Return [x, y] of the center of cell containing provided text 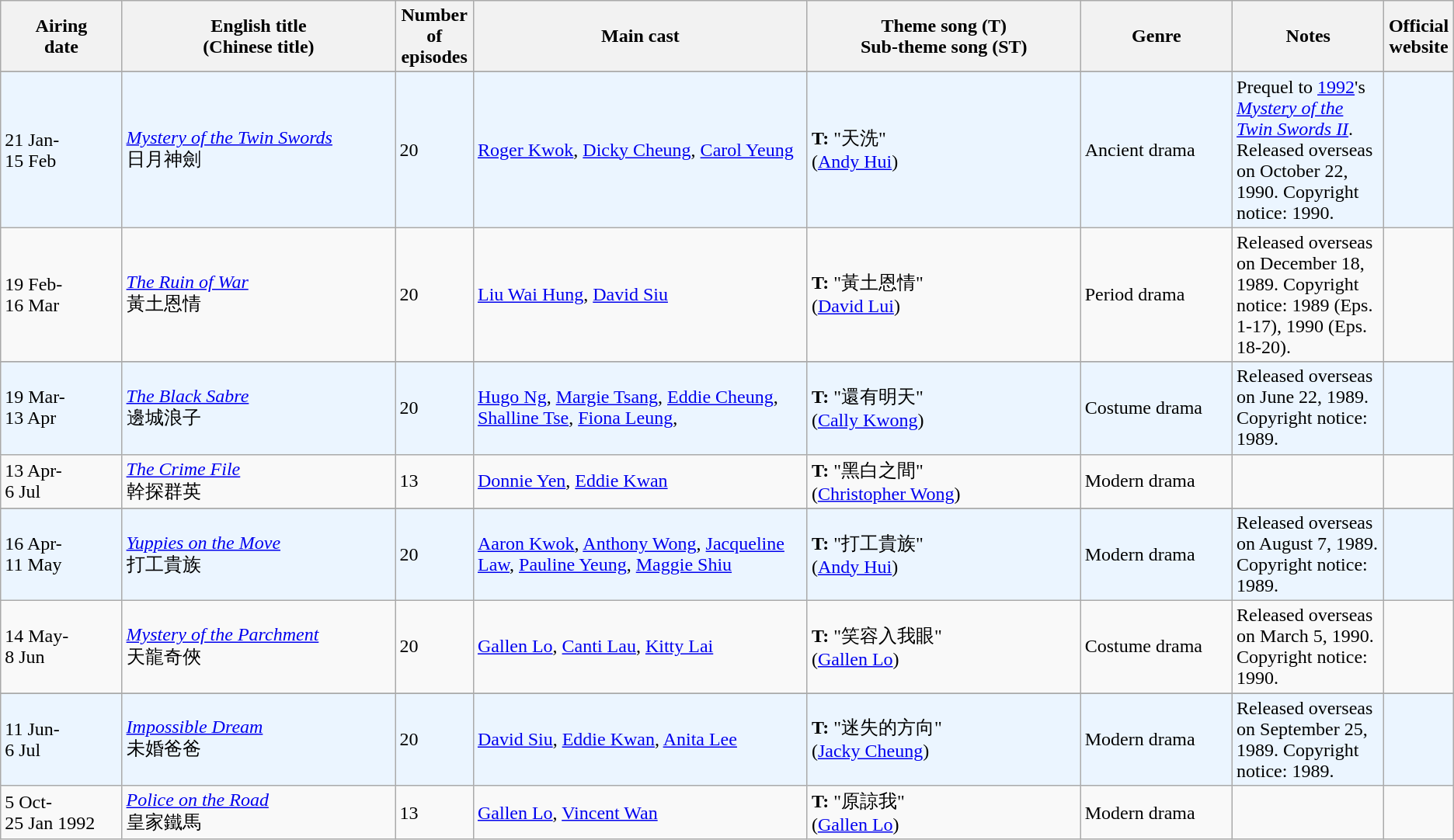
5 Oct- 25 Jan 1992 [61, 813]
Released overseas on September 25, 1989. Copyright notice: 1989. [1308, 739]
Released overseas on March 5, 1990. Copyright notice: 1990. [1308, 647]
19 Feb- 16 Mar [61, 295]
Ancient drama [1156, 150]
Released overseas on June 22, 1989. Copyright notice: 1989. [1308, 408]
T: "黃土恩情" (David Lui) [944, 295]
Liu Wai Hung, David Siu [640, 295]
11 Jun- 6 Jul [61, 739]
Police on the Road 皇家鐵馬 [259, 813]
The Crime File 幹探群英 [259, 481]
14 May- 8 Jun [61, 647]
13 Apr- 6 Jul [61, 481]
T: "打工貴族" (Andy Hui) [944, 554]
Gallen Lo, Canti Lau, Kitty Lai [640, 647]
Yuppies on the Move 打工貴族 [259, 554]
Theme song (T) Sub-theme song (ST) [944, 36]
T: "迷失的方向" (Jacky Cheung) [944, 739]
T: "笑容入我眼" (Gallen Lo) [944, 647]
T: "還有明天" (Cally Kwong) [944, 408]
Released overseas on December 18, 1989. Copyright notice: 1989 (Eps. 1-17), 1990 (Eps. 18-20). [1308, 295]
Official website [1418, 36]
English title (Chinese title) [259, 36]
T: "天洗" (Andy Hui) [944, 150]
19 Mar- 13 Apr [61, 408]
Main cast [640, 36]
Mystery of the Twin Swords 日月神劍 [259, 150]
Roger Kwok, Dicky Cheung, Carol Yeung [640, 150]
16 Apr- 11 May [61, 554]
Aaron Kwok, Anthony Wong, Jacqueline Law, Pauline Yeung, Maggie Shiu [640, 554]
The Black Sabre 邊城浪子 [259, 408]
Prequel to 1992's Mystery of the Twin Swords II. Released overseas on October 22, 1990. Copyright notice: 1990. [1308, 150]
Impossible Dream 未婚爸爸 [259, 739]
Hugo Ng, Margie Tsang, Eddie Cheung, Shalline Tse, Fiona Leung, [640, 408]
T: "原諒我" (Gallen Lo) [944, 813]
The Ruin of War 黃土恩情 [259, 295]
Period drama [1156, 295]
21 Jan- 15 Feb [61, 150]
Number of episodes [435, 36]
Released overseas on August 7, 1989. Copyright notice: 1989. [1308, 554]
Airingdate [61, 36]
Donnie Yen, Eddie Kwan [640, 481]
Notes [1308, 36]
Genre [1156, 36]
David Siu, Eddie Kwan, Anita Lee [640, 739]
Mystery of the Parchment 天龍奇俠 [259, 647]
T: "黑白之間" (Christopher Wong) [944, 481]
Gallen Lo, Vincent Wan [640, 813]
